Capture the cell that displays the provided text and extract its [x, y] central coordinate. 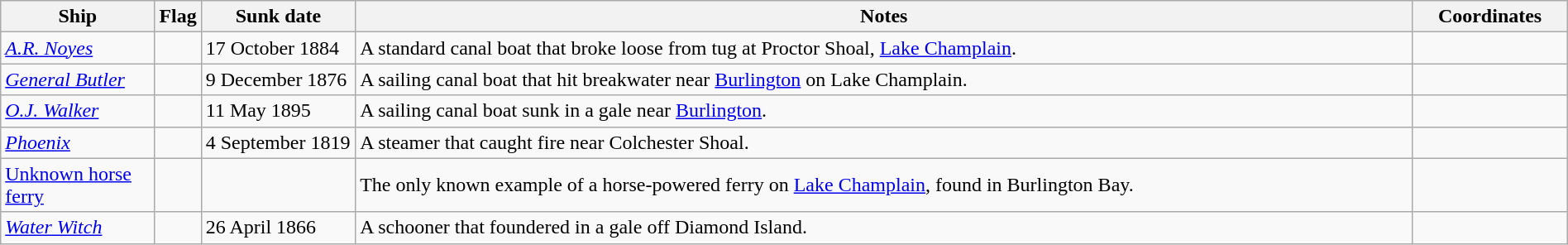
A sailing canal boat that hit breakwater near Burlington on Lake Champlain. [884, 79]
General Butler [78, 79]
26 April 1866 [278, 228]
Coordinates [1490, 17]
Unknown horse ferry [78, 185]
11 May 1895 [278, 111]
A steamer that caught fire near Colchester Shoal. [884, 142]
Ship [78, 17]
A schooner that foundered in a gale off Diamond Island. [884, 228]
17 October 1884 [278, 48]
The only known example of a horse-powered ferry on Lake Champlain, found in Burlington Bay. [884, 185]
A standard canal boat that broke loose from tug at Proctor Shoal, Lake Champlain. [884, 48]
Water Witch [78, 228]
O.J. Walker [78, 111]
4 September 1819 [278, 142]
Phoenix [78, 142]
Flag [178, 17]
A.R. Noyes [78, 48]
Sunk date [278, 17]
Notes [884, 17]
9 December 1876 [278, 79]
A sailing canal boat sunk in a gale near Burlington. [884, 111]
